Capture the cell that displays the provided text and extract its (X, Y) central coordinate. 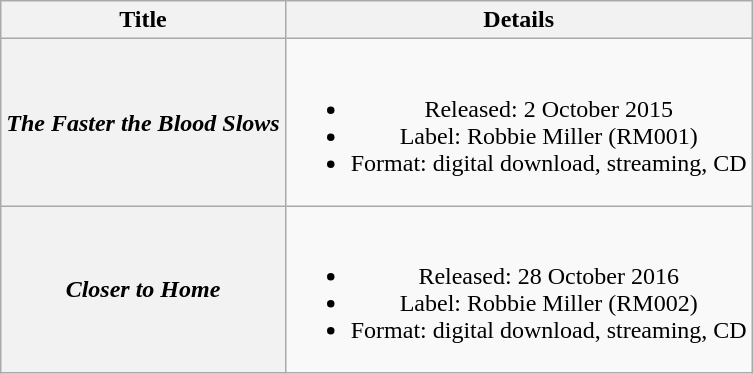
Released: 2 October 2015Label: Robbie Miller (RM001)Format: digital download, streaming, CD (518, 122)
Closer to Home (143, 290)
Title (143, 20)
The Faster the Blood Slows (143, 122)
Details (518, 20)
Released: 28 October 2016Label: Robbie Miller (RM002)Format: digital download, streaming, CD (518, 290)
